Scan for the cell matching the given text and deliver its [x, y] coordinate at center. 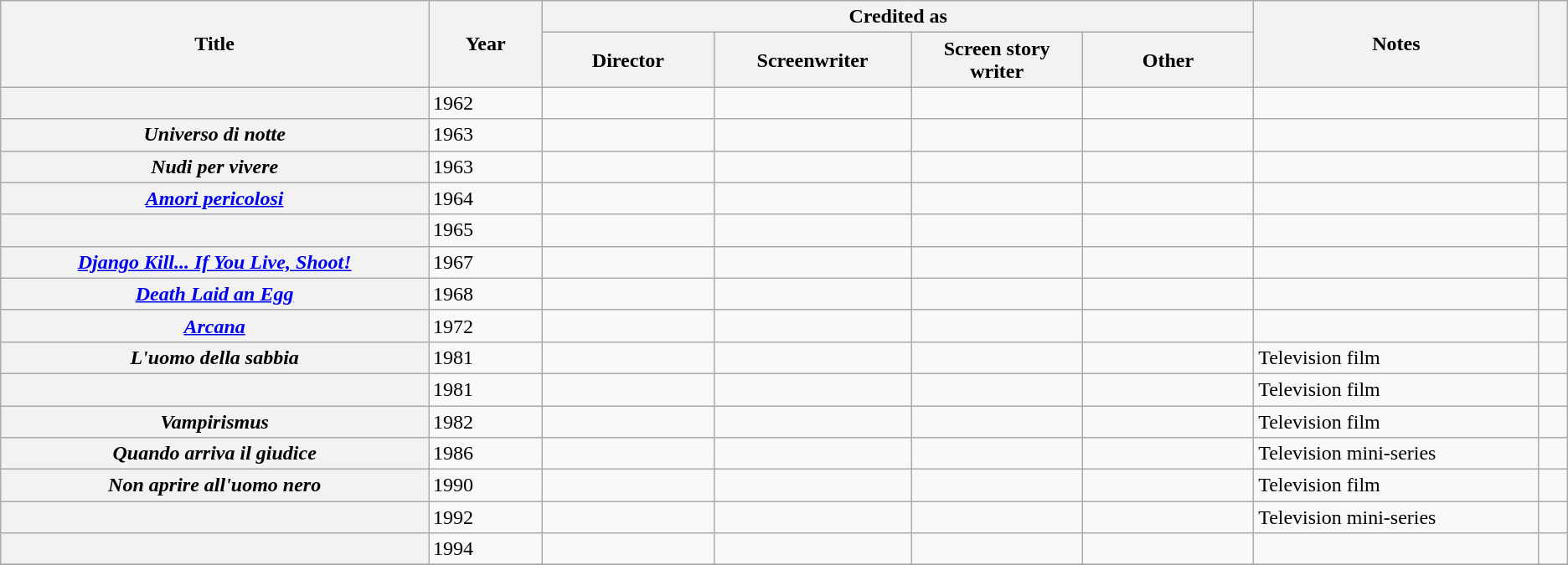
L'uomo della sabbia [214, 357]
Other [1168, 60]
Screen story writer [997, 60]
Screenwriter [812, 60]
Universo di notte [214, 135]
1990 [486, 485]
Credited as [898, 17]
1965 [486, 230]
Title [214, 44]
Non aprire all'uomo nero [214, 485]
1964 [486, 198]
Arcana [214, 326]
1986 [486, 454]
1994 [486, 549]
Nudi per vivere [214, 167]
1967 [486, 262]
Director [628, 60]
Death Laid an Egg [214, 294]
1972 [486, 326]
Vampirismus [214, 421]
Notes [1396, 44]
Django Kill... If You Live, Shoot! [214, 262]
1982 [486, 421]
Year [486, 44]
Amori pericolosi [214, 198]
Quando arriva il giudice [214, 454]
1992 [486, 517]
1968 [486, 294]
1962 [486, 103]
